Output the [X, Y] coordinate of the center of the cell containing the given text.  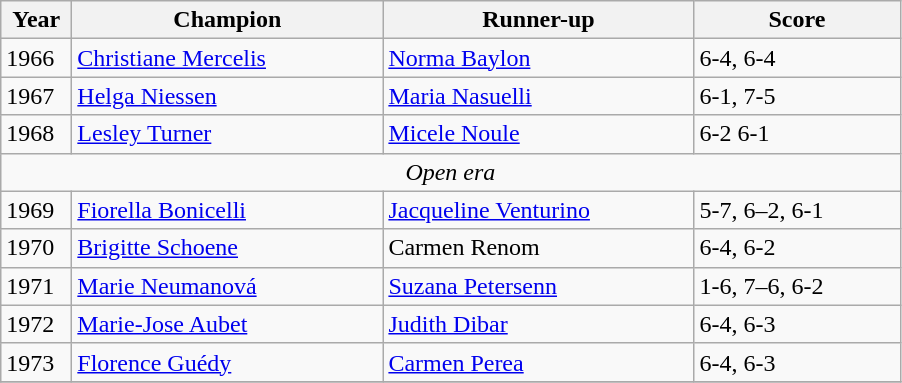
Year [36, 20]
Carmen Perea [538, 362]
6-4, 6-4 [797, 58]
1968 [36, 134]
1972 [36, 324]
6-4, 6-2 [797, 248]
1-6, 7–6, 6-2 [797, 286]
Maria Nasuelli [538, 96]
Helga Niessen [228, 96]
1967 [36, 96]
1970 [36, 248]
Lesley Turner [228, 134]
Champion [228, 20]
Fiorella Bonicelli [228, 210]
Score [797, 20]
1971 [36, 286]
Open era [450, 172]
Brigitte Schoene [228, 248]
Marie-Jose Aubet [228, 324]
Micele Noule [538, 134]
Christiane Mercelis [228, 58]
Judith Dibar [538, 324]
Jacqueline Venturino [538, 210]
6-2 6-1 [797, 134]
1973 [36, 362]
1969 [36, 210]
Florence Guédy [228, 362]
Suzana Petersenn [538, 286]
Norma Baylon [538, 58]
Marie Neumanová [228, 286]
Runner-up [538, 20]
5-7, 6–2, 6-1 [797, 210]
6-1, 7-5 [797, 96]
1966 [36, 58]
Carmen Renom [538, 248]
